Output the (X, Y) coordinate of the center of the cell containing the given text.  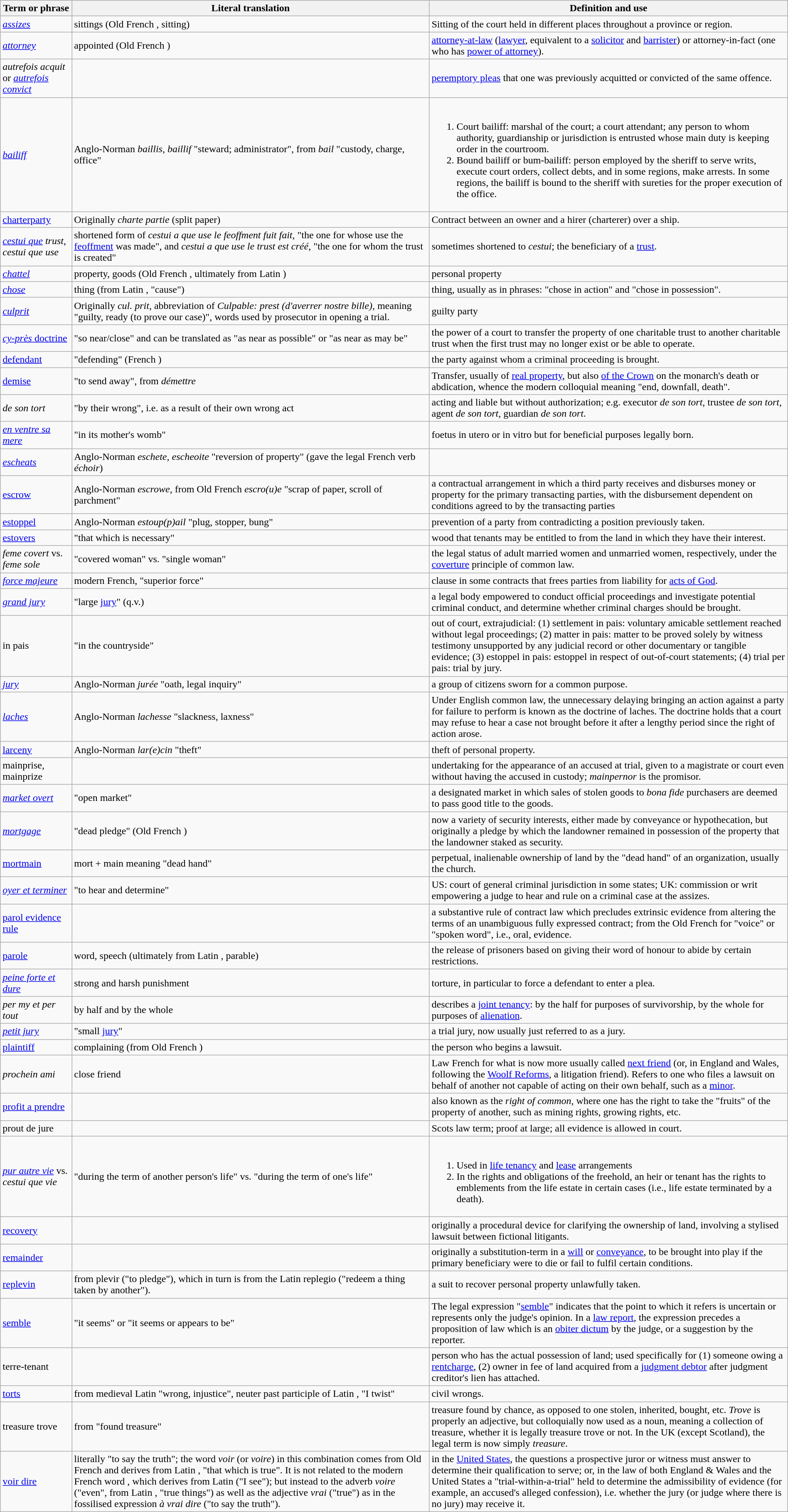
wood that tenants may be entitled to from the land in which they have their interest. (608, 538)
oyer et terminer (36, 891)
"open market" (251, 798)
parol evidence rule (36, 923)
prochein ami (36, 1074)
prout de jure (36, 1128)
"to hear and determine" (251, 891)
defendant (36, 359)
"covered woman" vs. "single woman" (251, 559)
mortgage (36, 831)
Scots law term; proof at large; all evidence is allowed in court. (608, 1128)
"small jury" (251, 1031)
Anglo-Norman eschete, escheoite "reversion of property" (gave the legal French verb échoir) (251, 462)
from plevir ("to pledge"), which in turn is from the Latin replegio ("redeem a thing taken by another"). (251, 1284)
Anglo-Norman lar(e)cin "theft" (251, 749)
thing, usually as in phrases: "chose in action" and "chose in possession". (608, 289)
foetus in utero or in vitro but for beneficial purposes legally born. (608, 435)
clause in some contracts that frees parties from liability for acts of God. (608, 581)
Anglo-Norman lachesse "slackness, laxness" (251, 717)
"that which is necessary" (251, 538)
parole (36, 956)
"dead pledge" (Old French ) (251, 831)
a designated market in which sales of stolen goods to bona fide purchasers are deemed to pass good title to the goods. (608, 798)
sometimes shortened to cestui; the beneficiary of a trust. (608, 247)
the release of prisoners based on giving their word of honour to abide by certain restrictions. (608, 956)
Originally charte partie (split paper) (251, 220)
attorney-at-law (lawyer, equivalent to a solicitor and barrister) or attorney-in-fact (one who has power of attorney). (608, 46)
personal property (608, 274)
cestui que trust, cestui que use (36, 247)
mortmain (36, 863)
estovers (36, 538)
perpetual, inalienable ownership of land by the "dead hand" of an organization, usually the church. (608, 863)
chose (36, 289)
strong and harsh punishment (251, 983)
describes a joint tenancy: by the half for purposes of survivorship, by the whole for purposes of alienation. (608, 1010)
Contract between an owner and a hirer (charterer) over a ship. (608, 220)
de son tort (36, 408)
attorney (36, 46)
charterparty (36, 220)
Literal translation (251, 8)
assizes (36, 24)
"in its mother's womb" (251, 435)
"during the term of another person's life" vs. "during the term of one's life" (251, 1176)
remainder (36, 1258)
voir dire (36, 1482)
culprit (36, 311)
recovery (36, 1230)
plaintiff (36, 1047)
from "found treasure" (251, 1426)
laches (36, 717)
by half and by the whole (251, 1010)
escrow (36, 495)
estoppel (36, 522)
a trial jury, now usually just referred to as a jury. (608, 1031)
Term or phrase (36, 8)
prevention of a party from contradicting a position previously taken. (608, 522)
semble (36, 1323)
chattel (36, 274)
mainprise, mainprize (36, 771)
acting and liable but without authorization; e.g. executor de son tort, trustee de son tort, agent de son tort, guardian de son tort. (608, 408)
civil wrongs. (608, 1394)
"by their wrong", i.e. as a result of their own wrong act (251, 408)
escheats (36, 462)
appointed (Old French ) (251, 46)
close friend (251, 1074)
autrefois acquit or autrefois convict (36, 78)
feme covert vs. feme sole (36, 559)
from medieval Latin "wrong, injustice", neuter past participle of Latin , "I twist" (251, 1394)
"in the countryside" (251, 646)
jury (36, 684)
the person who begins a lawsuit. (608, 1047)
replevin (36, 1284)
mort + main meaning "dead hand" (251, 863)
Sitting of the court held in different places throughout a province or region. (608, 24)
petit jury (36, 1031)
Anglo-Norman jurée "oath, legal inquiry" (251, 684)
treasure trove (36, 1426)
"defending" (French ) (251, 359)
sittings (Old French , sitting) (251, 24)
a suit to recover personal property unlawfully taken. (608, 1284)
torture, in particular to force a defendant to enter a plea. (608, 983)
bailiff (36, 155)
the legal status of adult married women and unmarried women, respectively, under the coverture principle of common law. (608, 559)
larceny (36, 749)
en ventre sa mere (36, 435)
property, goods (Old French , ultimately from Latin ) (251, 274)
force majeure (36, 581)
Definition and use (608, 8)
"to send away", from démettre (251, 381)
a group of citizens sworn for a common purpose. (608, 684)
per my et per tout (36, 1010)
complaining (from Old French ) (251, 1047)
modern French, "superior force" (251, 581)
peremptory pleas that one was previously acquitted or convicted of the same offence. (608, 78)
peine forte et dure (36, 983)
thing (from Latin , "cause") (251, 289)
grand jury (36, 602)
pur autre vie vs. cestui que vie (36, 1176)
the party against whom a criminal proceeding is brought. (608, 359)
torts (36, 1394)
"large jury" (q.v.) (251, 602)
"it seems" or "it seems or appears to be" (251, 1323)
guilty party (608, 311)
market overt (36, 798)
profit a prendre (36, 1107)
Anglo-Norman escrowe, from Old French escro(u)e "scrap of paper, scroll of parchment" (251, 495)
theft of personal property. (608, 749)
Anglo-Norman baillis, baillif "steward; administrator", from bail "custody, charge, office" (251, 155)
terre-tenant (36, 1367)
Anglo-Norman estoup(p)ail "plug, stopper, bung" (251, 522)
originally a procedural device for clarifying the ownership of land, involving a stylised lawsuit between fictional litigants. (608, 1230)
in pais (36, 646)
word, speech (ultimately from Latin , parable) (251, 956)
demise (36, 381)
"so near/close" and can be translated as "as near as possible" or "as near as may be" (251, 338)
cy-près doctrine (36, 338)
